For the text-containing cell, return its midpoint in [X, Y] coordinate format. 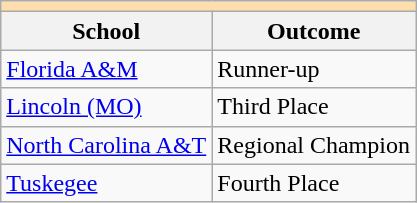
Florida A&M [106, 69]
Third Place [314, 107]
Runner-up [314, 69]
Outcome [314, 31]
North Carolina A&T [106, 145]
Lincoln (MO) [106, 107]
Regional Champion [314, 145]
School [106, 31]
Tuskegee [106, 183]
Fourth Place [314, 183]
